Detect which cell encompasses the target text, then output its [X, Y] center coordinate. 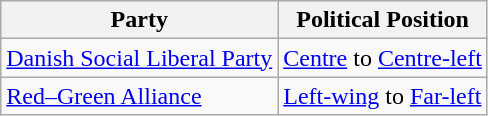
Party [140, 20]
Centre to Centre-left [383, 58]
Left-wing to Far-left [383, 96]
Danish Social Liberal Party [140, 58]
Political Position [383, 20]
Red–Green Alliance [140, 96]
